Pinpoint the cell where the given text exists, returning its [X, Y] midpoint coordinate. 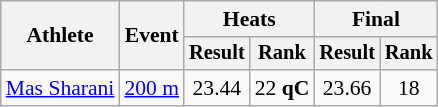
23.66 [347, 88]
22 qC [282, 88]
23.44 [217, 88]
Final [376, 19]
18 [409, 88]
200 m [152, 88]
Event [152, 36]
Athlete [60, 36]
Heats [249, 19]
Mas Sharani [60, 88]
